For the text-containing cell, return its midpoint in (x, y) coordinate format. 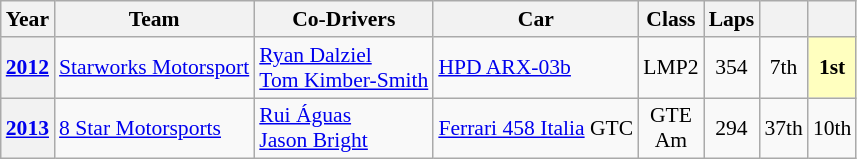
Laps (732, 19)
Starworks Motorsport (154, 68)
10th (832, 128)
1st (832, 68)
37th (784, 128)
Car (536, 19)
Co-Drivers (344, 19)
Year (28, 19)
Ferrari 458 Italia GTC (536, 128)
Class (670, 19)
HPD ARX-03b (536, 68)
8 Star Motorsports (154, 128)
GTEAm (670, 128)
Team (154, 19)
2012 (28, 68)
294 (732, 128)
Ryan Dalziel Tom Kimber-Smith (344, 68)
2013 (28, 128)
LMP2 (670, 68)
Rui Águas Jason Bright (344, 128)
7th (784, 68)
354 (732, 68)
